Identify which cell holds the provided text, then report its (X, Y) central coordinate. 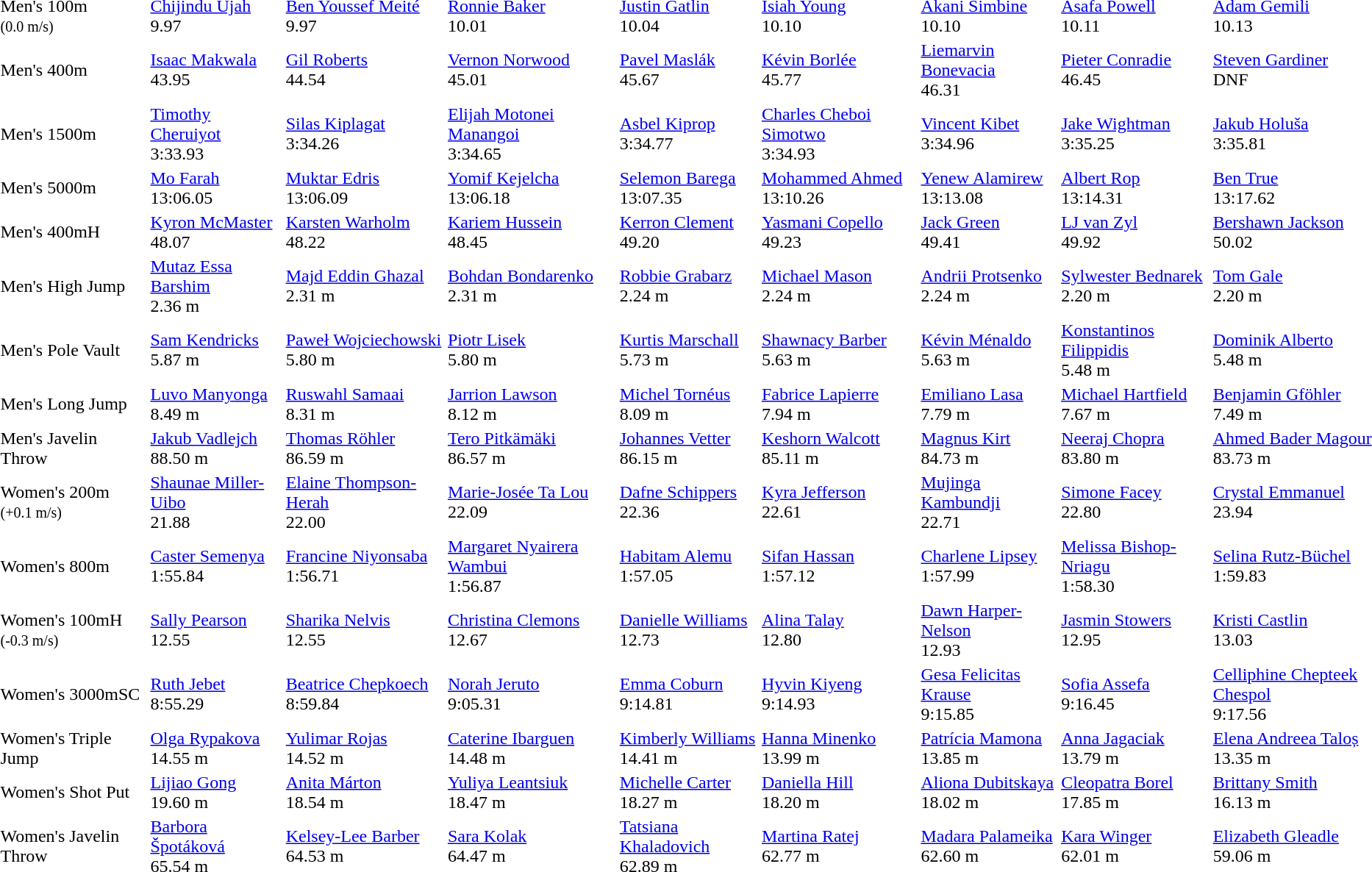
Jack Green 49.41 (989, 232)
Ruth Jebet 8:55.29 (216, 694)
Shawnacy Barber 5.63 m (839, 350)
Fabrice Lapierre 7.94 m (839, 404)
Michael Hartfield 7.67 m (1135, 404)
Yulimar Rojas 14.52 m (365, 748)
Karsten Warholm 48.22 (365, 232)
Aliona Dubitskaya 18.02 m (989, 793)
Habitam Alemu 1:57.05 (688, 566)
Olga Rypakova 14.55 m (216, 748)
Asbel Kiprop 3:34.77 (688, 134)
Jakub Vadlejch 88.50 m (216, 448)
Yasmani Copello 49.23 (839, 232)
Kimberly Williams 14.41 m (688, 748)
Vincent Kibet 3:34.96 (989, 134)
Konstantinos Filippidis 5.48 m (1135, 350)
Mo Farah 13:06.05 (216, 188)
Charles Cheboi Simotwo 3:34.93 (839, 134)
Muktar Edris 13:06.09 (365, 188)
Sofia Assefa 9:16.45 (1135, 694)
Emma Coburn 9:14.81 (688, 694)
Anna Jagaciak 13.79 m (1135, 748)
Lijiao Gong 19.60 m (216, 793)
Anita Márton 18.54 m (365, 793)
Bohdan Bondarenko 2.31 m (531, 286)
Jasmin Stowers 12.95 (1135, 630)
Christina Clemons 12.67 (531, 630)
Simone Facey 22.80 (1135, 502)
Keshorn Walcott 85.11 m (839, 448)
Jarrion Lawson 8.12 m (531, 404)
Kurtis Marschall 5.73 m (688, 350)
Pieter Conradie 46.45 (1135, 70)
Hyvin Kiyeng 9:14.93 (839, 694)
Sylwester Bednarek 2.20 m (1135, 286)
Caster Semenya 1:55.84 (216, 566)
Charlene Lipsey 1:57.99 (989, 566)
Dawn Harper-Nelson 12.93 (989, 630)
Albert Rop 13:14.31 (1135, 188)
Sharika Nelvis 12.55 (365, 630)
Robbie Grabarz 2.24 m (688, 286)
Magnus Kirt 84.73 m (989, 448)
Sifan Hassan 1:57.12 (839, 566)
Piotr Lisek 5.80 m (531, 350)
Paweł Wojciechowski 5.80 m (365, 350)
Selemon Barega 13:07.35 (688, 188)
Patrícia Mamona 13.85 m (989, 748)
Majd Eddin Ghazal 2.31 m (365, 286)
Francine Niyonsaba 1:56.71 (365, 566)
Alina Talay 12.80 (839, 630)
Kévin Ménaldo 5.63 m (989, 350)
Beatrice Chepkoech 8:59.84 (365, 694)
Kyra Jefferson 22.61 (839, 502)
Shaunae Miller-Uibo 21.88 (216, 502)
Danielle Williams 12.73 (688, 630)
Caterine Ibarguen 14.48 m (531, 748)
Yenew Alamirew 13:13.08 (989, 188)
Elaine Thompson-Herah 22.00 (365, 502)
Dafne Schippers 22.36 (688, 502)
Neeraj Chopra 83.80 m (1135, 448)
Timothy Cheruiyot 3:33.93 (216, 134)
Sam Kendricks 5.87 m (216, 350)
Thomas Röhler 86.59 m (365, 448)
Elijah Motonei Manangoi 3:34.65 (531, 134)
Yomif Kejelcha 13:06.18 (531, 188)
Sally Pearson 12.55 (216, 630)
Emiliano Lasa 7.79 m (989, 404)
Melissa Bishop-Nriagu 1:58.30 (1135, 566)
Kyron McMaster 48.07 (216, 232)
Yuliya Leantsiuk 18.47 m (531, 793)
Tero Pitkämäki 86.57 m (531, 448)
Michel Tornéus 8.09 m (688, 404)
Cleopatra Borel 17.85 m (1135, 793)
Gesa Felicitas Krause 9:15.85 (989, 694)
Vernon Norwood 45.01 (531, 70)
Silas Kiplagat 3:34.26 (365, 134)
Kévin Borlée 45.77 (839, 70)
Mohammed Ahmed 13:10.26 (839, 188)
Daniella Hill 18.20 m (839, 793)
Margaret Nyairera Wambui 1:56.87 (531, 566)
Johannes Vetter 86.15 m (688, 448)
Gil Roberts 44.54 (365, 70)
Mutaz Essa Barshim 2.36 m (216, 286)
Michael Mason 2.24 m (839, 286)
Liemarvin Bonevacia 46.31 (989, 70)
Ruswahl Samaai 8.31 m (365, 404)
Jake Wightman 3:35.25 (1135, 134)
Mujinga Kambundji 22.71 (989, 502)
Isaac Makwala 43.95 (216, 70)
LJ van Zyl 49.92 (1135, 232)
Pavel Maslák 45.67 (688, 70)
Kerron Clement 49.20 (688, 232)
Andrii Protsenko 2.24 m (989, 286)
Hanna Minenko 13.99 m (839, 748)
Michelle Carter 18.27 m (688, 793)
Marie-Josée Ta Lou 22.09 (531, 502)
Kariem Hussein 48.45 (531, 232)
Luvo Manyonga 8.49 m (216, 404)
Norah Jeruto 9:05.31 (531, 694)
